Pinpoint the cell where the given text exists, returning its (X, Y) midpoint coordinate. 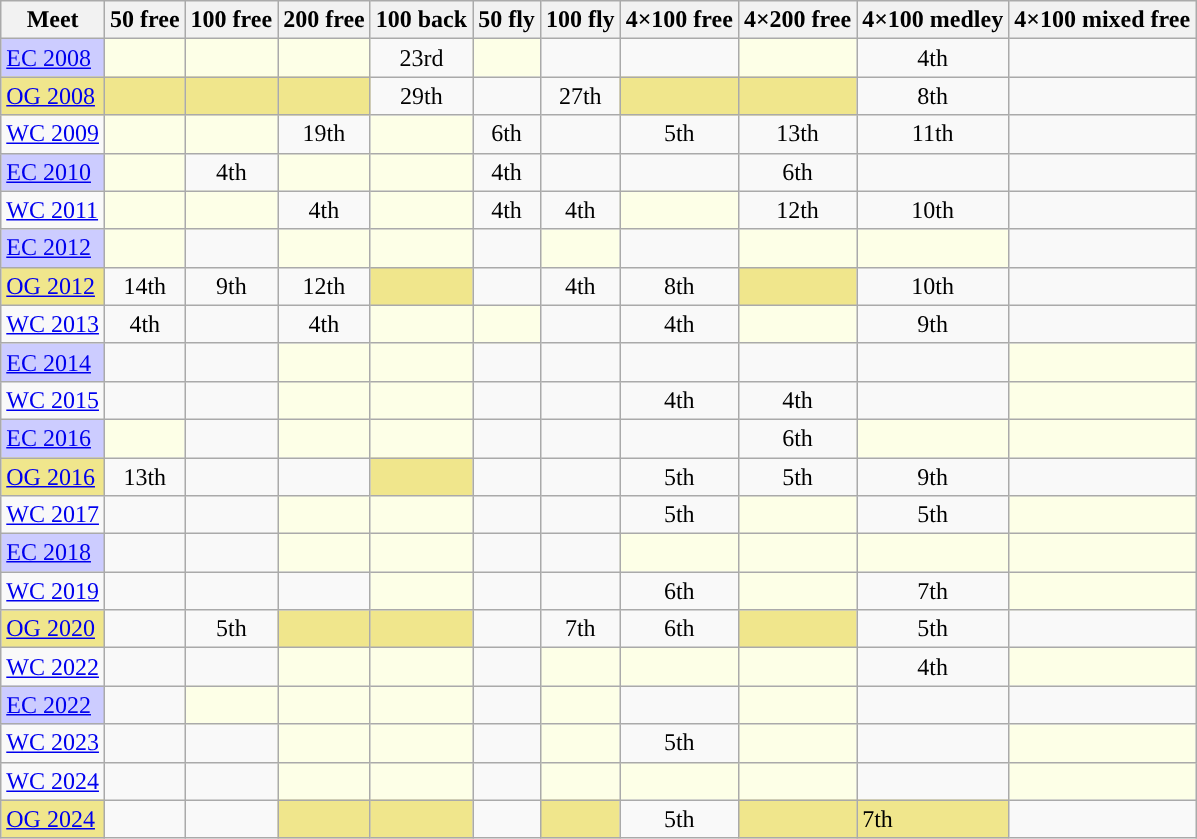
4×100 free (679, 20)
4×100 mixed free (1102, 20)
WC 2019 (53, 591)
OG 2008 (53, 96)
50 fly (507, 20)
WC 2011 (53, 210)
WC 2024 (53, 781)
11th (933, 134)
EC 2008 (53, 58)
100 back (421, 20)
WC 2017 (53, 515)
EC 2010 (53, 172)
WC 2015 (53, 400)
200 free (324, 20)
100 free (232, 20)
Meet (53, 20)
OG 2012 (53, 286)
4×200 free (797, 20)
OG 2020 (53, 629)
WC 2023 (53, 743)
100 fly (580, 20)
27th (580, 96)
WC 2022 (53, 667)
OG 2024 (53, 819)
19th (324, 134)
WC 2009 (53, 134)
29th (421, 96)
EC 2016 (53, 438)
50 free (144, 20)
EC 2022 (53, 705)
14th (144, 286)
EC 2014 (53, 362)
23rd (421, 58)
4×100 medley (933, 20)
WC 2013 (53, 324)
OG 2016 (53, 477)
EC 2018 (53, 553)
EC 2012 (53, 248)
